Determine the (x, y) coordinate at the center of the cell enclosing the given text.  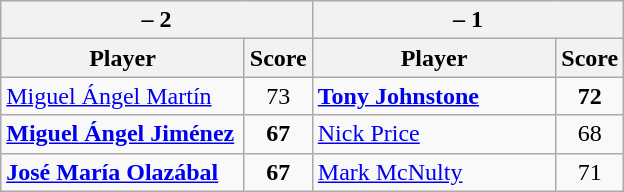
72 (590, 96)
Mark McNulty (434, 172)
68 (590, 134)
Tony Johnstone (434, 96)
– 1 (468, 20)
– 2 (157, 20)
Miguel Ángel Jiménez (123, 134)
José María Olazábal (123, 172)
Nick Price (434, 134)
71 (590, 172)
73 (278, 96)
Miguel Ángel Martín (123, 96)
